From the cell containing the given text, extract its center point as [x, y] coordinate. 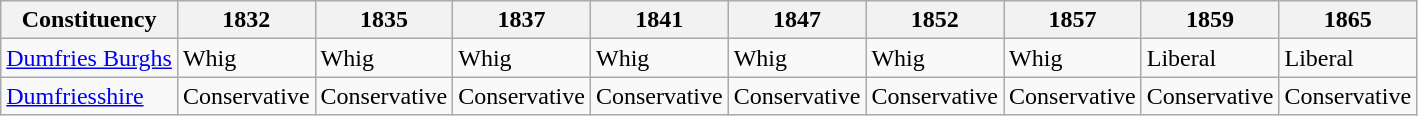
Dumfries Burghs [90, 58]
1841 [659, 20]
1865 [1348, 20]
1832 [246, 20]
1859 [1210, 20]
1847 [797, 20]
1837 [522, 20]
Dumfriesshire [90, 96]
1852 [935, 20]
1857 [1073, 20]
Constituency [90, 20]
1835 [384, 20]
